Detect which cell encompasses the target text, then output its [X, Y] center coordinate. 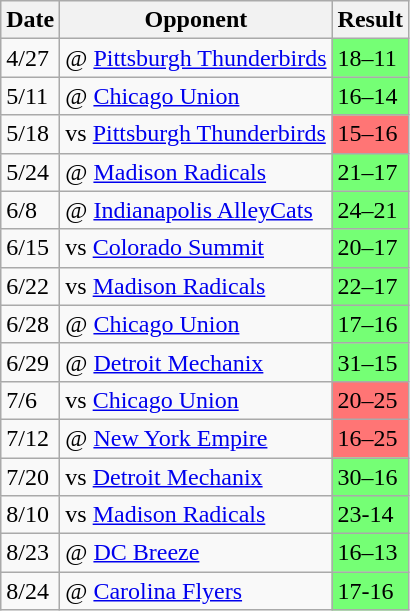
20–25 [370, 400]
23-14 [370, 515]
6/8 [30, 210]
22–17 [370, 286]
6/28 [30, 324]
@ New York Empire [196, 438]
24–21 [370, 210]
6/29 [30, 362]
7/20 [30, 477]
@ Detroit Mechanix [196, 362]
20–17 [370, 248]
vs Colorado Summit [196, 248]
Result [370, 20]
16–13 [370, 553]
Opponent [196, 20]
Date [30, 20]
vs Chicago Union [196, 400]
18–11 [370, 58]
8/23 [30, 553]
5/18 [30, 134]
@ DC Breeze [196, 553]
@ Pittsburgh Thunderbirds [196, 58]
@ Carolina Flyers [196, 591]
5/24 [30, 172]
17-16 [370, 591]
5/11 [30, 96]
8/10 [30, 515]
7/12 [30, 438]
4/27 [30, 58]
21–17 [370, 172]
6/22 [30, 286]
vs Detroit Mechanix [196, 477]
15–16 [370, 134]
16–14 [370, 96]
31–15 [370, 362]
16–25 [370, 438]
@ Madison Radicals [196, 172]
7/6 [30, 400]
6/15 [30, 248]
@ Indianapolis AlleyCats [196, 210]
8/24 [30, 591]
30–16 [370, 477]
17–16 [370, 324]
vs Pittsburgh Thunderbirds [196, 134]
